Return [x, y] of the center of cell containing provided text 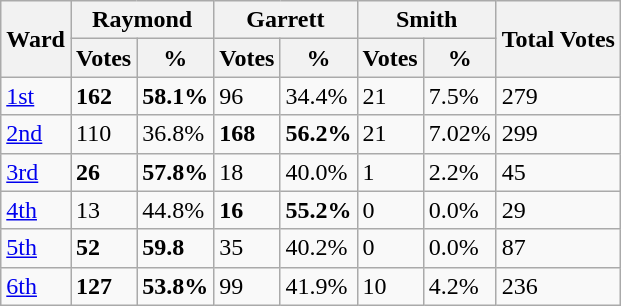
2nd [36, 134]
34.4% [318, 96]
40.0% [318, 172]
36.8% [176, 134]
29 [558, 210]
279 [558, 96]
56.2% [318, 134]
26 [103, 172]
236 [558, 286]
168 [247, 134]
55.2% [318, 210]
6th [36, 286]
Garrett [286, 20]
3rd [36, 172]
44.8% [176, 210]
13 [103, 210]
7.5% [460, 96]
10 [390, 286]
299 [558, 134]
41.9% [318, 286]
52 [103, 248]
127 [103, 286]
110 [103, 134]
162 [103, 96]
1 [390, 172]
1st [36, 96]
40.2% [318, 248]
4th [36, 210]
4.2% [460, 286]
96 [247, 96]
16 [247, 210]
Smith [426, 20]
87 [558, 248]
7.02% [460, 134]
45 [558, 172]
53.8% [176, 286]
Ward [36, 39]
2.2% [460, 172]
Raymond [142, 20]
57.8% [176, 172]
58.1% [176, 96]
18 [247, 172]
59.8 [176, 248]
35 [247, 248]
99 [247, 286]
Total Votes [558, 39]
5th [36, 248]
